For the text-containing cell, return its midpoint in [X, Y] coordinate format. 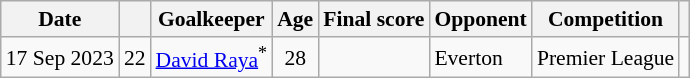
Age [295, 19]
Opponent [480, 19]
Competition [606, 19]
Premier League [606, 58]
22 [135, 58]
Everton [480, 58]
28 [295, 58]
Goalkeeper [212, 19]
David Raya* [212, 58]
Final score [374, 19]
17 Sep 2023 [60, 58]
Date [60, 19]
